Return [x, y] of the center of cell containing provided text 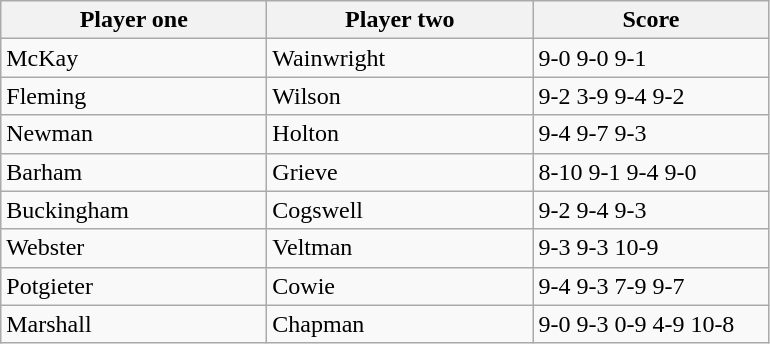
9-2 9-4 9-3 [651, 210]
9-2 3-9 9-4 9-2 [651, 96]
Wainwright [400, 58]
9-0 9-0 9-1 [651, 58]
McKay [134, 58]
Webster [134, 248]
9-3 9-3 10-9 [651, 248]
Veltman [400, 248]
Player two [400, 20]
Wilson [400, 96]
Cowie [400, 286]
Player one [134, 20]
Holton [400, 134]
Score [651, 20]
Potgieter [134, 286]
9-0 9-3 0-9 4-9 10-8 [651, 324]
8-10 9-1 9-4 9-0 [651, 172]
Chapman [400, 324]
Marshall [134, 324]
Grieve [400, 172]
9-4 9-7 9-3 [651, 134]
Fleming [134, 96]
Cogswell [400, 210]
Barham [134, 172]
9-4 9-3 7-9 9-7 [651, 286]
Newman [134, 134]
Buckingham [134, 210]
